Pinpoint the cell where the given text exists, returning its [X, Y] midpoint coordinate. 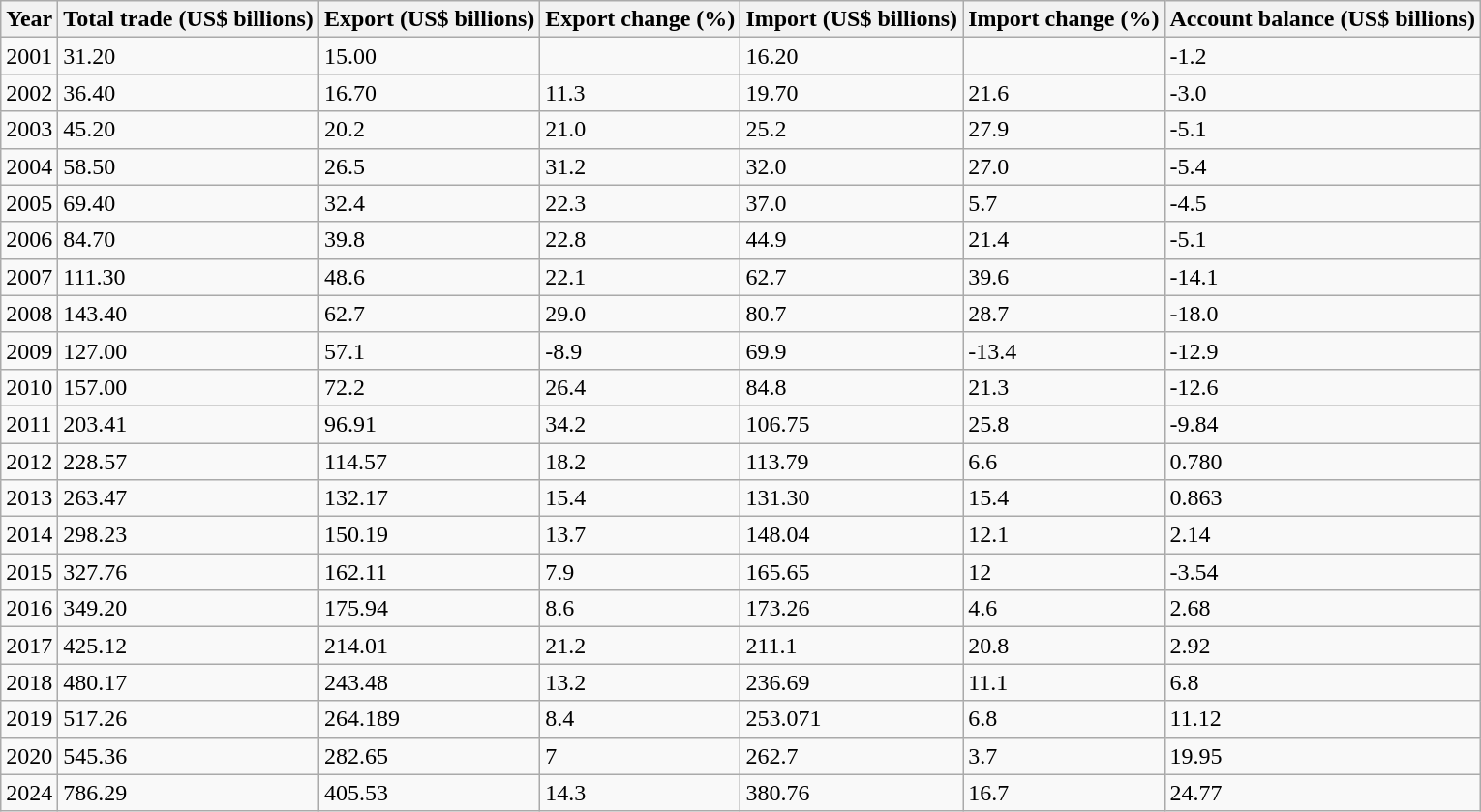
2019 [29, 719]
16.7 [1064, 793]
175.94 [429, 609]
21.3 [1064, 387]
-9.84 [1322, 424]
39.8 [429, 240]
18.2 [641, 462]
214.01 [429, 646]
8.6 [641, 609]
2012 [29, 462]
19.95 [1322, 756]
106.75 [852, 424]
14.3 [641, 793]
228.57 [189, 462]
2011 [29, 424]
48.6 [429, 277]
26.5 [429, 166]
262.7 [852, 756]
-12.6 [1322, 387]
253.071 [852, 719]
425.12 [189, 646]
39.6 [1064, 277]
21.0 [641, 130]
26.4 [641, 387]
148.04 [852, 535]
211.1 [852, 646]
162.11 [429, 572]
69.9 [852, 350]
36.40 [189, 93]
5.7 [1064, 203]
263.47 [189, 498]
2020 [29, 756]
517.26 [189, 719]
113.79 [852, 462]
21.2 [641, 646]
15.00 [429, 56]
20.8 [1064, 646]
25.2 [852, 130]
58.50 [189, 166]
45.20 [189, 130]
80.7 [852, 314]
2001 [29, 56]
-3.54 [1322, 572]
27.9 [1064, 130]
11.1 [1064, 682]
-12.9 [1322, 350]
349.20 [189, 609]
111.30 [189, 277]
69.40 [189, 203]
2008 [29, 314]
22.1 [641, 277]
132.17 [429, 498]
-8.9 [641, 350]
405.53 [429, 793]
27.0 [1064, 166]
7.9 [641, 572]
31.2 [641, 166]
236.69 [852, 682]
173.26 [852, 609]
Import (US$ billions) [852, 19]
165.65 [852, 572]
Account balance (US$ billions) [1322, 19]
-3.0 [1322, 93]
264.189 [429, 719]
2018 [29, 682]
243.48 [429, 682]
21.4 [1064, 240]
298.23 [189, 535]
131.30 [852, 498]
84.70 [189, 240]
22.8 [641, 240]
-18.0 [1322, 314]
16.20 [852, 56]
114.57 [429, 462]
2002 [29, 93]
143.40 [189, 314]
203.41 [189, 424]
2007 [29, 277]
11.12 [1322, 719]
13.2 [641, 682]
2.68 [1322, 609]
Import change (%) [1064, 19]
25.8 [1064, 424]
-4.5 [1322, 203]
2006 [29, 240]
29.0 [641, 314]
32.0 [852, 166]
2010 [29, 387]
2016 [29, 609]
96.91 [429, 424]
380.76 [852, 793]
11.3 [641, 93]
Total trade (US$ billions) [189, 19]
22.3 [641, 203]
2009 [29, 350]
12 [1064, 572]
-1.2 [1322, 56]
327.76 [189, 572]
3.7 [1064, 756]
19.70 [852, 93]
786.29 [189, 793]
84.8 [852, 387]
72.2 [429, 387]
480.17 [189, 682]
44.9 [852, 240]
Export change (%) [641, 19]
282.65 [429, 756]
157.00 [189, 387]
32.4 [429, 203]
2024 [29, 793]
2005 [29, 203]
2.92 [1322, 646]
-5.4 [1322, 166]
127.00 [189, 350]
545.36 [189, 756]
150.19 [429, 535]
37.0 [852, 203]
7 [641, 756]
4.6 [1064, 609]
2004 [29, 166]
2.14 [1322, 535]
21.6 [1064, 93]
31.20 [189, 56]
2014 [29, 535]
2003 [29, 130]
6.6 [1064, 462]
0.863 [1322, 498]
28.7 [1064, 314]
16.70 [429, 93]
8.4 [641, 719]
2017 [29, 646]
12.1 [1064, 535]
2013 [29, 498]
-14.1 [1322, 277]
0.780 [1322, 462]
24.77 [1322, 793]
57.1 [429, 350]
13.7 [641, 535]
20.2 [429, 130]
-13.4 [1064, 350]
Export (US$ billions) [429, 19]
Year [29, 19]
34.2 [641, 424]
2015 [29, 572]
